Pinpoint the cell where the given text exists, returning its (x, y) midpoint coordinate. 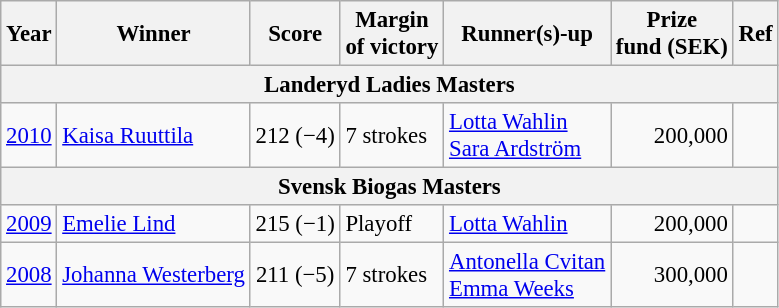
Kaisa Ruuttila (154, 136)
Johanna Westerberg (154, 276)
211 (−5) (295, 276)
Antonella Cvitan Emma Weeks (528, 276)
2008 (29, 276)
2010 (29, 136)
300,000 (672, 276)
Playoff (392, 224)
Lotta Wahlin Sara Ardström (528, 136)
Ref (756, 34)
Year (29, 34)
Lotta Wahlin (528, 224)
Winner (154, 34)
Marginof victory (392, 34)
212 (−4) (295, 136)
Runner(s)-up (528, 34)
2009 (29, 224)
Prizefund (SEK) (672, 34)
Score (295, 34)
215 (−1) (295, 224)
Svensk Biogas Masters (390, 187)
Emelie Lind (154, 224)
Landeryd Ladies Masters (390, 85)
